Identify which cell holds the provided text, then report its [X, Y] central coordinate. 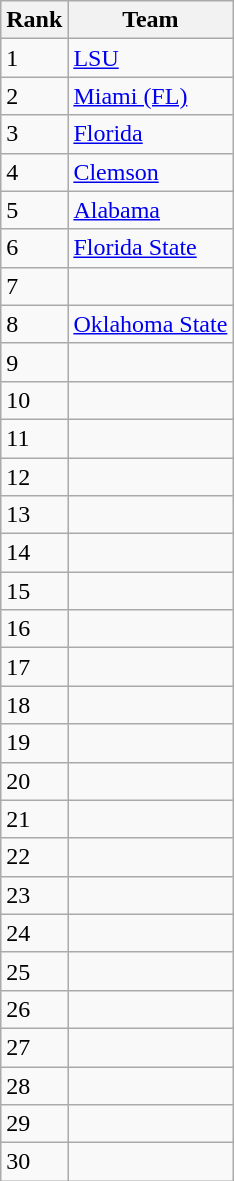
22 [34, 857]
LSU [150, 58]
8 [34, 324]
4 [34, 172]
11 [34, 438]
7 [34, 286]
13 [34, 515]
25 [34, 971]
17 [34, 667]
24 [34, 933]
Florida State [150, 248]
Team [150, 20]
23 [34, 895]
30 [34, 1162]
26 [34, 1009]
6 [34, 248]
19 [34, 743]
18 [34, 705]
3 [34, 134]
20 [34, 781]
10 [34, 400]
Clemson [150, 172]
Oklahoma State [150, 324]
5 [34, 210]
12 [34, 477]
1 [34, 58]
Miami (FL) [150, 96]
27 [34, 1047]
Alabama [150, 210]
9 [34, 362]
Rank [34, 20]
Florida [150, 134]
29 [34, 1124]
21 [34, 819]
28 [34, 1085]
16 [34, 629]
2 [34, 96]
14 [34, 553]
15 [34, 591]
